Provide the [x, y] coordinate of the cell's center where the given text is located.  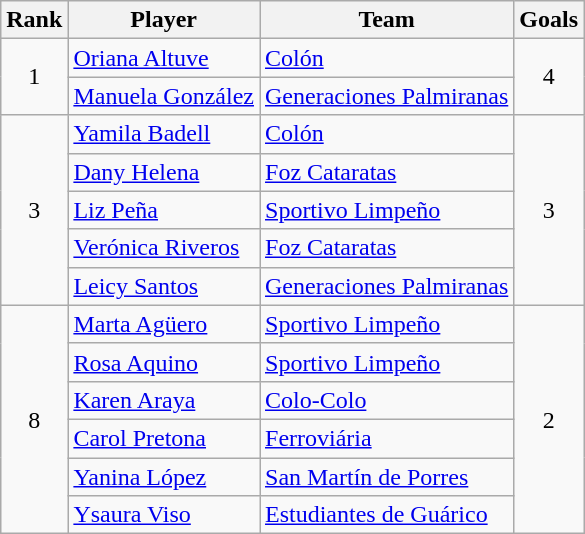
Manuela González [164, 96]
Estudiantes de Guárico [387, 515]
Yamila Badell [164, 134]
Liz Peña [164, 210]
Carol Pretona [164, 438]
Colo-Colo [387, 400]
Ferroviária [387, 438]
Ysaura Viso [164, 515]
Verónica Riveros [164, 248]
Oriana Altuve [164, 58]
Leicy Santos [164, 286]
Rank [34, 20]
1 [34, 77]
Rosa Aquino [164, 362]
Karen Araya [164, 400]
Player [164, 20]
Dany Helena [164, 172]
8 [34, 419]
Goals [549, 20]
Yanina López [164, 477]
San Martín de Porres [387, 477]
Marta Agüero [164, 324]
Team [387, 20]
4 [549, 77]
2 [549, 419]
